Output the (X, Y) coordinate of the center of the cell containing the given text.  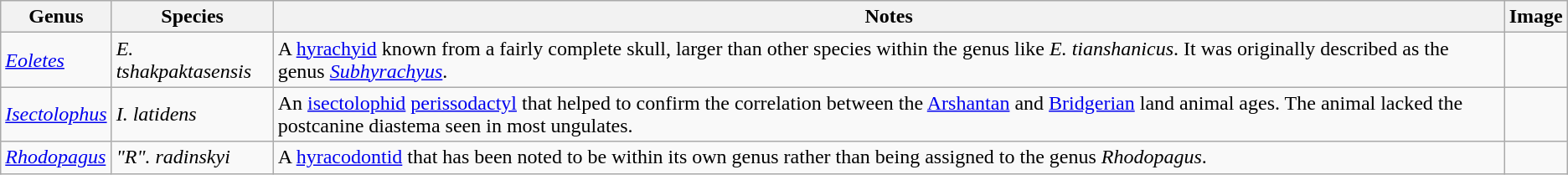
Species (193, 17)
A hyracodontid that has been noted to be within its own genus rather than being assigned to the genus Rhodopagus. (889, 157)
"R". radinskyi (193, 157)
Rhodopagus (56, 157)
I. latidens (193, 114)
Image (1536, 17)
Isectolophus (56, 114)
E. tshakpaktasensis (193, 60)
Notes (889, 17)
Genus (56, 17)
Eoletes (56, 60)
